Return the (X, Y) coordinate for the center point of the cell that contains the specified text.  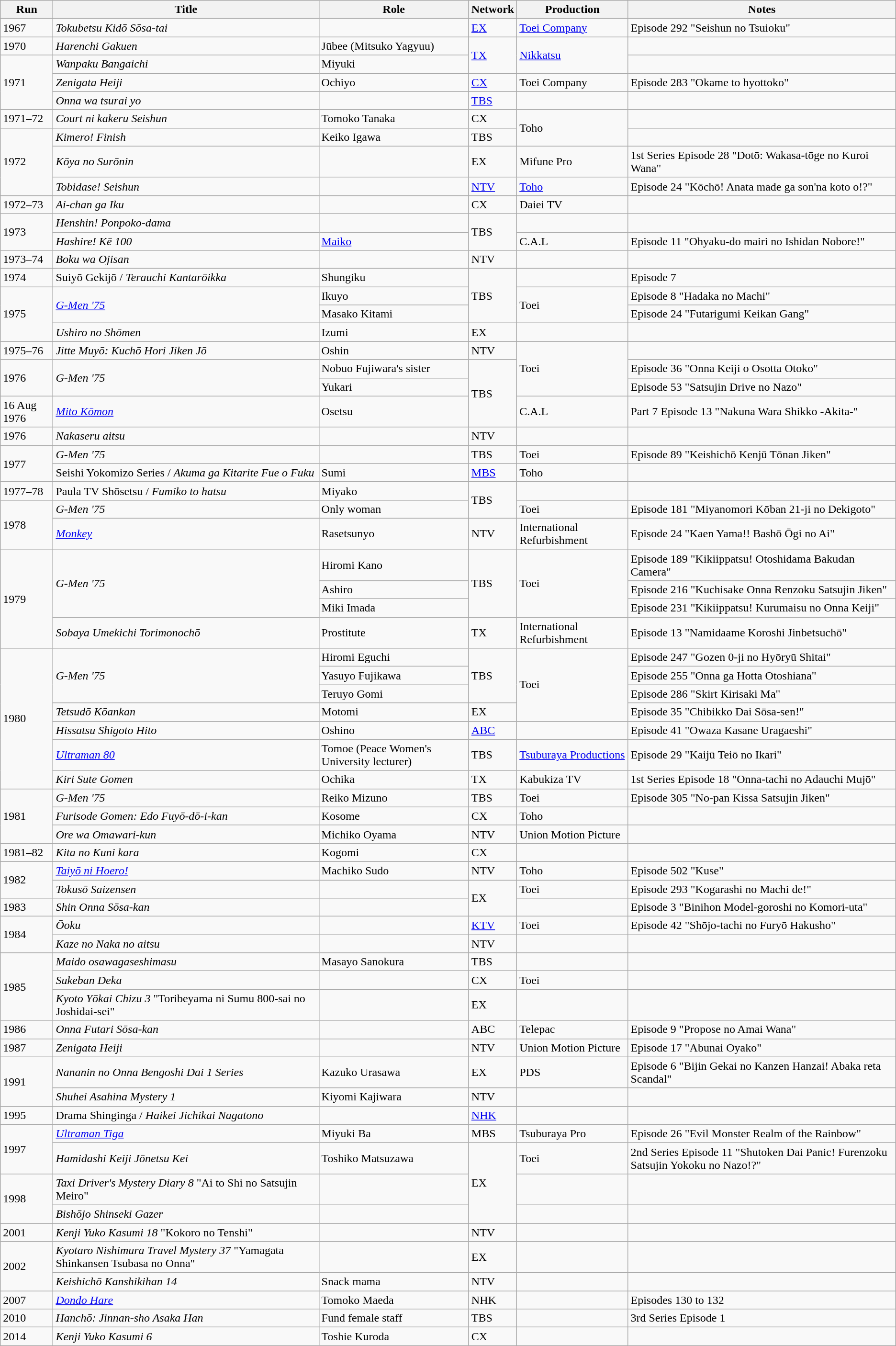
Episode 29 "Kaijū Teiō no Ikari" (762, 755)
Ore wa Omawari-kun (186, 834)
2010 (27, 1318)
Episode 24 "Kōchō! Anata made ga son'na koto o!?" (762, 186)
Hiromi Eguchi (393, 657)
1981 (27, 816)
Kosome (393, 816)
Episode 216 "Kuchisake Onna Renzoku Satsujin Jiken" (762, 590)
Ōoku (186, 926)
Kimero! Finish (186, 137)
Taiyō ni Hoero! (186, 871)
Hissatsu Shigoto Hito (186, 730)
Episode 8 "Hadaka no Machi" (762, 296)
Masayo Sanokura (393, 962)
Network (493, 10)
16 Aug 1976 (27, 412)
1973 (27, 232)
Ultraman Tiga (186, 1133)
Ultraman 80 (186, 755)
2007 (27, 1300)
Rasetsunyo (393, 533)
Tomoe (Peace Women's University lecturer) (393, 755)
Harenchi Gakuen (186, 46)
Kogomi (393, 852)
Episode 53 "Satsujin Drive no Nazo" (762, 387)
Sumi (393, 473)
Daiei TV (572, 204)
Tomoko Tanaka (393, 119)
Paula TV Shōsetsu / Fumiko to hatsu (186, 491)
Tsuburaya Productions (572, 755)
1967 (27, 28)
1985 (27, 986)
Jitte Muyō: Kuchō Hori Jiken Jō (186, 351)
Nakaseru aitsu (186, 436)
1978 (27, 525)
1970 (27, 46)
Title (186, 10)
Episode 283 "Okame to hyottoko" (762, 82)
1995 (27, 1115)
Hamidashi Keiji Jōnetsu Kei (186, 1158)
Miyuki (393, 64)
Toshiko Matsuzawa (393, 1158)
1971–72 (27, 119)
Prostitute (393, 633)
1974 (27, 278)
Kenji Yuko Kasumi 18 "Kokoro no Tenshi" (186, 1232)
Yasuyo Fujikawa (393, 676)
Shungiku (393, 278)
Kabukiza TV (572, 780)
Henshin! Ponpoko-dama (186, 223)
1997 (27, 1149)
Episode 293 "Kogarashi no Machi de!" (762, 889)
Nananin no Onna Bengoshi Dai 1 Series (186, 1073)
Snack mama (393, 1282)
Kiyomi Kajiwara (393, 1097)
Machiko Sudo (393, 871)
1975–76 (27, 351)
Nikkatsu (572, 55)
Boku wa Ojisan (186, 260)
Episode 305 "No-pan Kissa Satsujin Jiken" (762, 798)
Ochiyo (393, 82)
Episode 292 "Seishun no Tsuioku" (762, 28)
Maiko (393, 241)
Episode 24 "Futarigumi Keikan Gang" (762, 314)
Court ni kakeru Seishun (186, 119)
1977–78 (27, 491)
Sukeban Deka (186, 980)
Telepac (572, 1029)
Dondo Hare (186, 1300)
Episode 9 "Propose no Amai Wana" (762, 1029)
Izumi (393, 332)
Shin Onna Sōsa-kan (186, 907)
Yukari (393, 387)
PDS (572, 1073)
1972 (27, 162)
Tobidase! Seishun (186, 186)
Nobuo Fujiwara's sister (393, 369)
Miyako (393, 491)
Reiko Mizuno (393, 798)
Mifune Pro (572, 162)
Episode 247 "Gozen 0-ji no Hyōryū Shitai" (762, 657)
Episode 6 "Bijin Gekai no Kanzen Hanzai! Abaka reta Scandal" (762, 1073)
3rd Series Episode 1 (762, 1318)
2nd Series Episode 11 "Shutoken Dai Panic! Furenzoku Satsujin Yokoku no Nazo!?" (762, 1158)
1998 (27, 1198)
Oshino (393, 730)
Episode 286 "Skirt Kirisaki Ma" (762, 694)
Masako Kitami (393, 314)
Fund female staff (393, 1318)
1982 (27, 880)
1981–82 (27, 852)
Production (572, 10)
Episode 35 "Chibikko Dai Sōsa-sen!" (762, 712)
Jūbee (Mitsuko Yagyuu) (393, 46)
Ikuyo (393, 296)
Drama Shinginga / Haikei Jichikai Nagatono (186, 1115)
Onna wa tsurai yo (186, 101)
Seishi Yokomizo Series / Akuma ga Kitarite Fue o Fuku (186, 473)
Episode 26 "Evil Monster Realm of the Rainbow" (762, 1133)
Ushiro no Shōmen (186, 332)
1979 (27, 599)
Ashiro (393, 590)
Kyoto Yōkai Chizu 3 "Toribeyama ni Sumu 800-sai no Joshidai-sei" (186, 1005)
Role (393, 10)
Episode 42 "Shōjo-tachi no Furyō Hakusho" (762, 926)
Wanpaku Bangaichi (186, 64)
Episode 7 (762, 278)
Episode 17 "Abunai Oyako" (762, 1048)
Tetsudō Kōankan (186, 712)
Episodes 130 to 132 (762, 1300)
Episode 3 "Binihon Model-goroshi no Komori-uta" (762, 907)
Episode 189 "Kikiippatsu! Otoshidama Bakudan Camera" (762, 565)
Michiko Oyama (393, 834)
Episode 231 "Kikiippatsu! Kurumaisu no Onna Keiji" (762, 608)
Episode 41 "Owaza Kasane Uragaeshi" (762, 730)
Mito Kōmon (186, 412)
Episode 13 "Namidaame Koroshi Jinbetsuchō" (762, 633)
Suiyō Gekijō / Terauchi Kantarōikka (186, 278)
Episode 24 "Kaen Yama!! Bashō Ōgi no Ai" (762, 533)
Furisode Gomen: Edo Fuyō-dō-i-kan (186, 816)
2002 (27, 1266)
Keishichō Kanshikihan 14 (186, 1282)
1972–73 (27, 204)
Tomoko Maeda (393, 1300)
Hiromi Kano (393, 565)
Kazuko Urasawa (393, 1073)
Kenji Yuko Kasumi 6 (186, 1336)
Episode 36 "Onna Keiji o Osotta Otoko" (762, 369)
Miyuki Ba (393, 1133)
Run (27, 10)
2014 (27, 1336)
Only woman (393, 509)
Ochika (393, 780)
Shuhei Asahina Mystery 1 (186, 1097)
Episode 502 "Kuse" (762, 871)
Miki Imada (393, 608)
1975 (27, 314)
Taxi Driver's Mystery Diary 8 "Ai to Shi no Satsujin Meiro" (186, 1189)
Bishōjo Shinseki Gazer (186, 1214)
Episode 255 "Onna ga Hotta Otoshiana" (762, 676)
1st Series Episode 28 "Dotō: Wakasa-tōge no Kuroi Wana" (762, 162)
Monkey (186, 533)
Kiri Sute Gomen (186, 780)
1980 (27, 718)
Notes (762, 10)
1st Series Episode 18 "Onna-tachi no Adauchi Mujō" (762, 780)
Maido osawagaseshimasu (186, 962)
Episode 11 "Ohyaku-do mairi no Ishidan Nobore!" (762, 241)
KTV (493, 926)
Teruyo Gomi (393, 694)
Kōya no Surōnin (186, 162)
Onna Futari Sōsa-kan (186, 1029)
Sobaya Umekichi Torimonochō (186, 633)
Kaze no Naka no aitsu (186, 944)
1991 (27, 1081)
Osetsu (393, 412)
Toshie Kuroda (393, 1336)
Part 7 Episode 13 "Nakuna Wara Shikko -Akita-" (762, 412)
2001 (27, 1232)
Kyotaro Nishimura Travel Mystery 37 "Yamagata Shinkansen Tsubasa no Onna" (186, 1257)
Hanchō: Jinnan-sho Asaka Han (186, 1318)
1977 (27, 464)
Episode 89 "Keishichō Kenjū Tōnan Jiken" (762, 454)
Episode 181 "Miyanomori Kōban 21-ji no Dekigoto" (762, 509)
Oshin (393, 351)
1983 (27, 907)
Tsuburaya Pro (572, 1133)
1987 (27, 1048)
Keiko Igawa (393, 137)
Motomi (393, 712)
Hashire! Kē 100 (186, 241)
Tokubetsu Kidō Sōsa-tai (186, 28)
1984 (27, 935)
Kita no Kuni kara (186, 852)
1973–74 (27, 260)
1971 (27, 82)
Ai-chan ga Iku (186, 204)
Tokusō Saizensen (186, 889)
1986 (27, 1029)
